Output the [X, Y] coordinate of the center of the cell containing the given text.  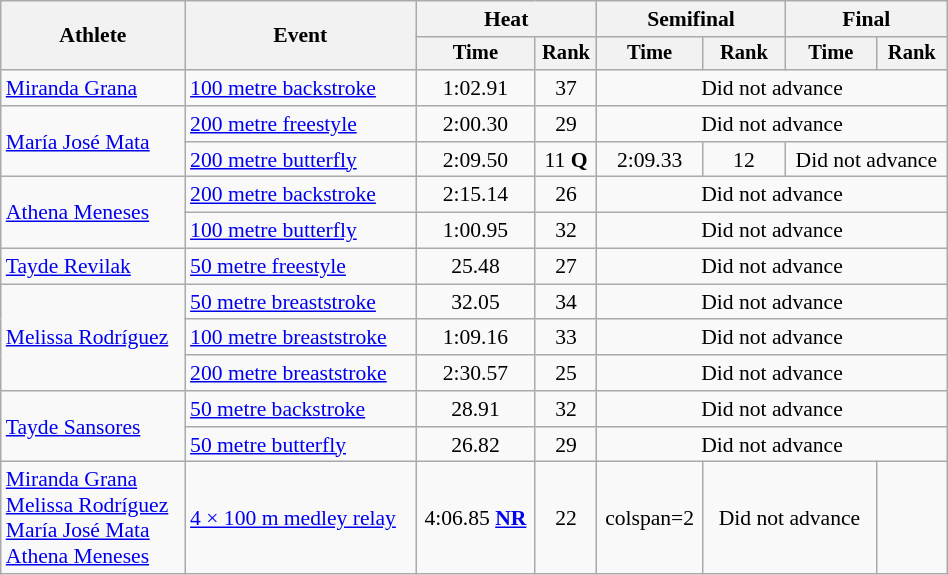
28.91 [476, 409]
Athena Meneses [93, 212]
100 metre backstroke [300, 88]
1:02.91 [476, 88]
2:30.57 [476, 373]
2:15.14 [476, 195]
11 Q [566, 160]
26.82 [476, 445]
12 [744, 160]
2:09.50 [476, 160]
50 metre freestyle [300, 267]
4:06.85 NR [476, 518]
1:09.16 [476, 338]
33 [566, 338]
María José Mata [93, 142]
2:09.33 [650, 160]
32.05 [476, 302]
Event [300, 36]
25.48 [476, 267]
colspan=2 [650, 518]
200 metre freestyle [300, 124]
Semifinal [692, 19]
50 metre backstroke [300, 409]
50 metre breaststroke [300, 302]
1:00.95 [476, 231]
Tayde Revilak [93, 267]
50 metre butterfly [300, 445]
200 metre butterfly [300, 160]
200 metre breaststroke [300, 373]
37 [566, 88]
34 [566, 302]
4 × 100 m medley relay [300, 518]
200 metre backstroke [300, 195]
Miranda GranaMelissa RodríguezMaría José Mata Athena Meneses [93, 518]
Heat [506, 19]
Athlete [93, 36]
22 [566, 518]
Tayde Sansores [93, 426]
Final [866, 19]
27 [566, 267]
26 [566, 195]
100 metre breaststroke [300, 338]
Miranda Grana [93, 88]
25 [566, 373]
100 metre butterfly [300, 231]
Melissa Rodríguez [93, 338]
2:00.30 [476, 124]
